Determine the (x, y) coordinate at the center of the cell enclosing the given text.  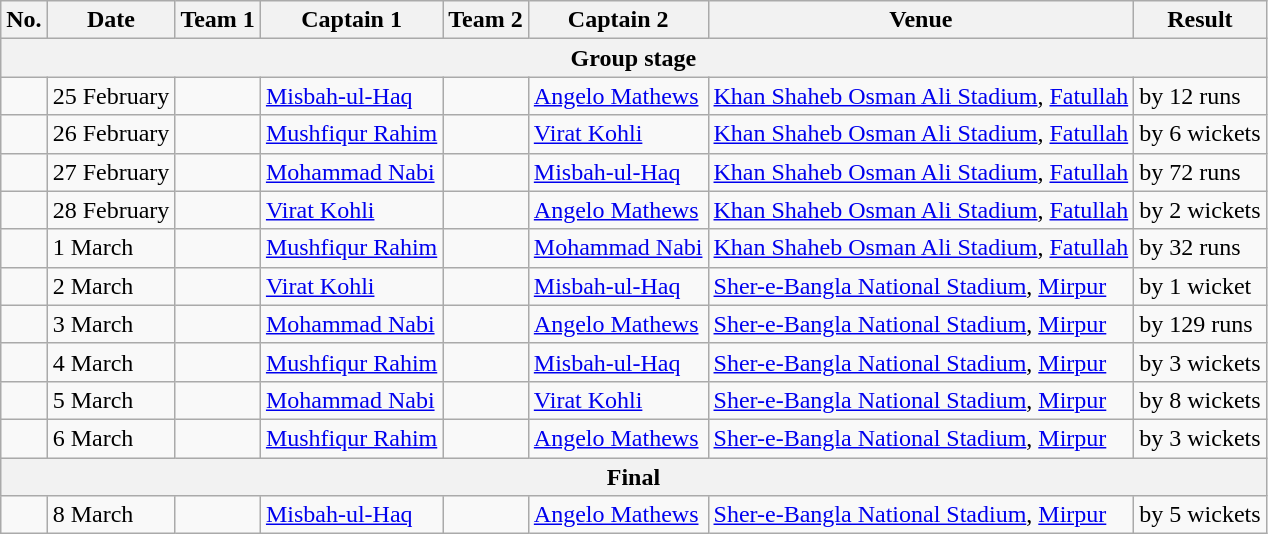
by 8 wickets (1200, 400)
1 March (111, 248)
Final (634, 477)
by 32 runs (1200, 248)
by 6 wickets (1200, 134)
by 5 wickets (1200, 515)
8 March (111, 515)
27 February (111, 172)
by 1 wicket (1200, 286)
Result (1200, 20)
Venue (921, 20)
26 February (111, 134)
Captain 2 (618, 20)
by 129 runs (1200, 324)
28 February (111, 210)
3 March (111, 324)
Date (111, 20)
6 March (111, 438)
2 March (111, 286)
Captain 1 (351, 20)
Team 1 (218, 20)
by 12 runs (1200, 96)
4 March (111, 362)
Team 2 (486, 20)
Group stage (634, 58)
No. (24, 20)
by 2 wickets (1200, 210)
5 March (111, 400)
25 February (111, 96)
by 72 runs (1200, 172)
